Provide the (X, Y) coordinate of the cell's center where the given text is located.  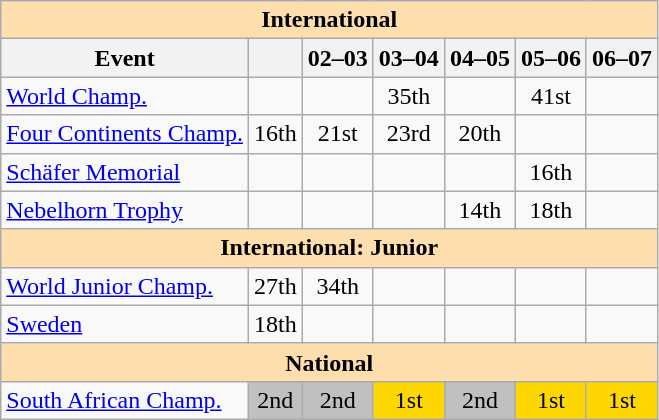
National (330, 362)
04–05 (480, 58)
Nebelhorn Trophy (125, 210)
International: Junior (330, 248)
02–03 (338, 58)
41st (550, 96)
Schäfer Memorial (125, 172)
06–07 (622, 58)
Event (125, 58)
20th (480, 134)
05–06 (550, 58)
South African Champ. (125, 400)
World Champ. (125, 96)
27th (275, 286)
Sweden (125, 324)
03–04 (408, 58)
35th (408, 96)
34th (338, 286)
23rd (408, 134)
World Junior Champ. (125, 286)
21st (338, 134)
Four Continents Champ. (125, 134)
14th (480, 210)
International (330, 20)
